For the text-containing cell, return its midpoint in (X, Y) coordinate format. 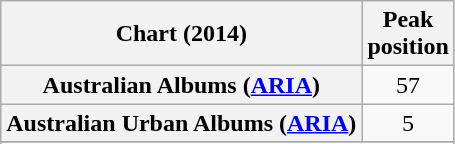
57 (408, 85)
Chart (2014) (182, 34)
5 (408, 123)
Peakposition (408, 34)
Australian Albums (ARIA) (182, 85)
Australian Urban Albums (ARIA) (182, 123)
